From the cell containing the given text, extract its center point as (x, y) coordinate. 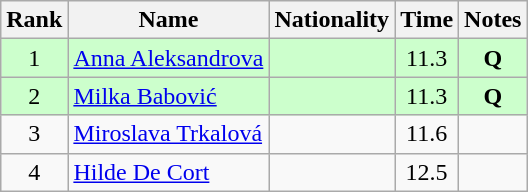
3 (34, 134)
4 (34, 172)
Hilde De Cort (168, 172)
1 (34, 58)
Name (168, 20)
Notes (493, 20)
Nationality (332, 20)
Miroslava Trkalová (168, 134)
Rank (34, 20)
12.5 (427, 172)
2 (34, 96)
Time (427, 20)
Anna Aleksandrova (168, 58)
11.6 (427, 134)
Milka Babović (168, 96)
